Pinpoint the cell where the given text exists, returning its [x, y] midpoint coordinate. 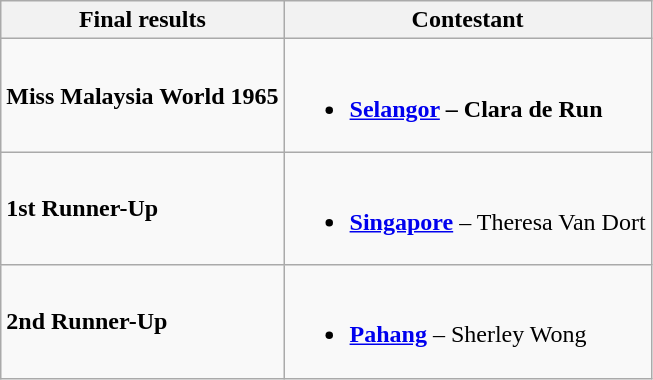
Contestant [468, 20]
Final results [142, 20]
Selangor – Clara de Run [468, 96]
Singapore – Theresa Van Dort [468, 208]
1st Runner-Up [142, 208]
2nd Runner-Up [142, 322]
Miss Malaysia World 1965 [142, 96]
Pahang – Sherley Wong [468, 322]
